Identify which cell holds the provided text, then report its [X, Y] central coordinate. 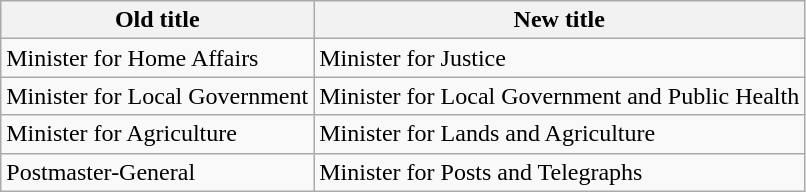
New title [560, 20]
Minister for Local Government [158, 96]
Minister for Justice [560, 58]
Minister for Local Government and Public Health [560, 96]
Postmaster-General [158, 172]
Old title [158, 20]
Minister for Agriculture [158, 134]
Minister for Lands and Agriculture [560, 134]
Minister for Posts and Telegraphs [560, 172]
Minister for Home Affairs [158, 58]
